Capture the cell that displays the provided text and extract its [X, Y] central coordinate. 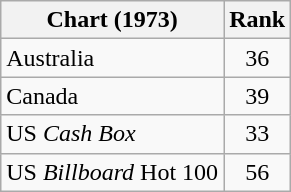
US Cash Box [112, 134]
Rank [258, 20]
56 [258, 172]
33 [258, 134]
36 [258, 58]
US Billboard Hot 100 [112, 172]
Australia [112, 58]
39 [258, 96]
Canada [112, 96]
Chart (1973) [112, 20]
